Capture the cell that displays the provided text and extract its [X, Y] central coordinate. 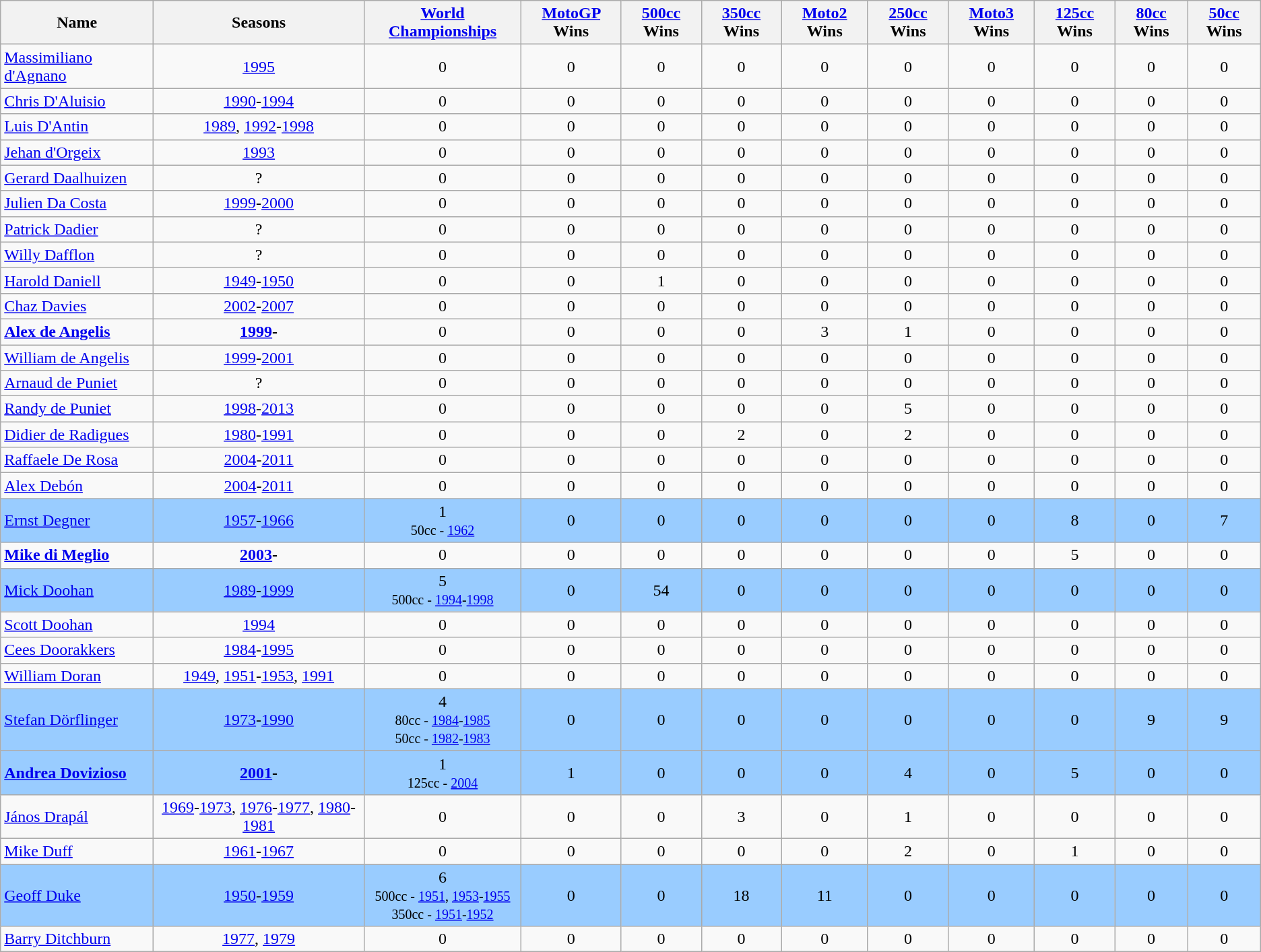
8 [1075, 520]
Arnaud de Puniet [77, 383]
1957-1966 [259, 520]
János Drapál [77, 817]
Name [77, 23]
2002-2007 [259, 306]
500cc Wins [661, 23]
1999-2000 [259, 203]
Chaz Davies [77, 306]
Scott Doohan [77, 625]
Gerard Daalhuizen [77, 178]
Cees Doorakkers [77, 650]
7 [1224, 520]
50cc Wins [1224, 23]
Jehan d'Orgeix [77, 152]
250cc Wins [908, 23]
Mike Duff [77, 851]
1950-1959 [259, 895]
Stefan Dörflinger [77, 720]
80cc Wins [1151, 23]
Alex de Angelis [77, 331]
Didier de Radigues [77, 435]
Barry Ditchburn [77, 939]
Mike di Meglio [77, 555]
1998-2013 [259, 409]
2001- [259, 772]
Seasons [259, 23]
1990-1994 [259, 101]
1999-2001 [259, 358]
1999- [259, 331]
Moto3 Wins [992, 23]
480cc - 1984-198550cc - 1982-1983 [443, 720]
Julien Da Costa [77, 203]
Mick Doohan [77, 590]
Patrick Dadier [77, 229]
1969-1973, 1976-1977, 1980-1981 [259, 817]
MotoGP Wins [571, 23]
1989, 1992-1998 [259, 127]
Willy Dafflon [77, 255]
1980-1991 [259, 435]
1977, 1979 [259, 939]
1995 [259, 66]
150cc - 1962 [443, 520]
1973-1990 [259, 720]
4 [908, 772]
54 [661, 590]
1125cc - 2004 [443, 772]
1961-1967 [259, 851]
Ernst Degner [77, 520]
1949-1950 [259, 280]
5500cc - 1994-1998 [443, 590]
2003- [259, 555]
Andrea Dovizioso [77, 772]
125cc Wins [1075, 23]
11 [825, 895]
Harold Daniell [77, 280]
1994 [259, 625]
Alex Debón [77, 486]
William Doran [77, 676]
Randy de Puniet [77, 409]
Luis D'Antin [77, 127]
Chris D'Aluisio [77, 101]
350cc Wins [741, 23]
1989-1999 [259, 590]
World Championships [443, 23]
6500cc - 1951, 1953-1955350cc - 1951-1952 [443, 895]
1949, 1951-1953, 1991 [259, 676]
Massimiliano d'Agnano [77, 66]
18 [741, 895]
Moto2 Wins [825, 23]
William de Angelis [77, 358]
1984-1995 [259, 650]
Raffaele De Rosa [77, 460]
1993 [259, 152]
Geoff Duke [77, 895]
